Identify which cell holds the provided text, then report its (x, y) central coordinate. 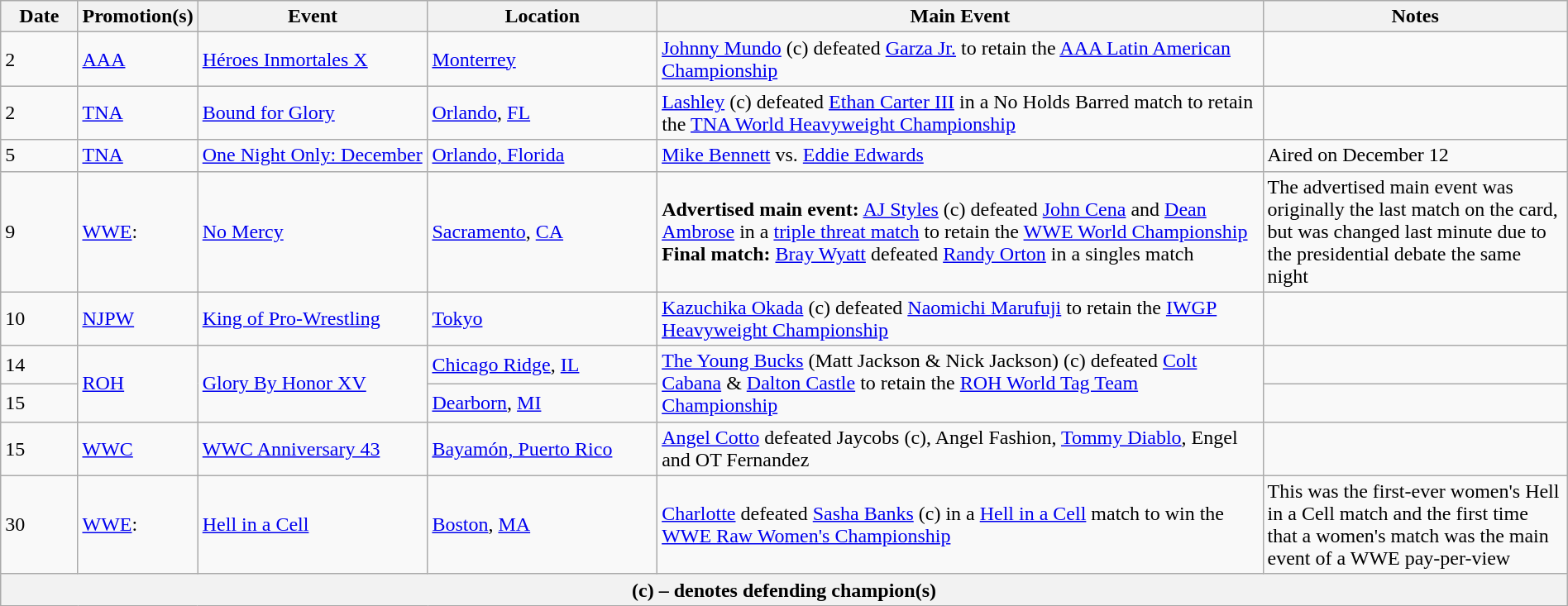
(c) – denotes defending champion(s) (784, 589)
The Young Bucks (Matt Jackson & Nick Jackson) (c) defeated Colt Cabana & Dalton Castle to retain the ROH World Tag Team Championship (960, 384)
Orlando, Florida (543, 155)
AAA (137, 60)
Lashley (c) defeated Ethan Carter III in a No Holds Barred match to retain the TNA World Heavyweight Championship (960, 112)
Mike Bennett vs. Eddie Edwards (960, 155)
Boston, MA (543, 524)
NJPW (137, 319)
Bound for Glory (313, 112)
Location (543, 17)
30 (40, 524)
Monterrey (543, 60)
Orlando, FL (543, 112)
Aired on December 12 (1415, 155)
No Mercy (313, 231)
Sacramento, CA (543, 231)
This was the first-ever women's Hell in a Cell match and the first time that a women's match was the main event of a WWE pay-per-view (1415, 524)
10 (40, 319)
Charlotte defeated Sasha Banks (c) in a Hell in a Cell match to win the WWE Raw Women's Championship (960, 524)
King of Pro-Wrestling (313, 319)
Héroes Inmortales X (313, 60)
Angel Cotto defeated Jaycobs (c), Angel Fashion, Tommy Diablo, Engel and OT Fernandez (960, 448)
ROH (137, 384)
Johnny Mundo (c) defeated Garza Jr. to retain the AAA Latin American Championship (960, 60)
One Night Only: December (313, 155)
Event (313, 17)
Notes (1415, 17)
Tokyo (543, 319)
Kazuchika Okada (c) defeated Naomichi Marufuji to retain the IWGP Heavyweight Championship (960, 319)
WWC (137, 448)
Main Event (960, 17)
9 (40, 231)
14 (40, 365)
Date (40, 17)
Glory By Honor XV (313, 384)
The advertised main event was originally the last match on the card, but was changed last minute due to the presidential debate the same night (1415, 231)
5 (40, 155)
Chicago Ridge, IL (543, 365)
Promotion(s) (137, 17)
Dearborn, MI (543, 403)
WWC Anniversary 43 (313, 448)
Bayamón, Puerto Rico (543, 448)
Hell in a Cell (313, 524)
